Find where the given text appears and provide that cell's center as (X, Y) coordinate. 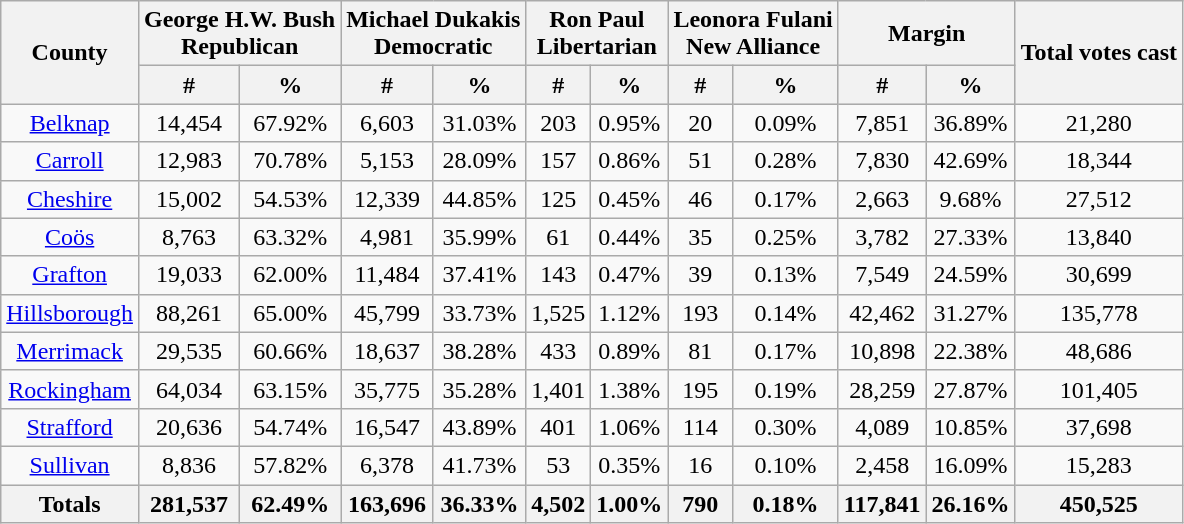
63.32% (290, 237)
195 (700, 389)
35.28% (480, 389)
0.14% (785, 313)
67.92% (290, 123)
0.45% (630, 199)
Strafford (70, 427)
35.99% (480, 237)
15,283 (1099, 465)
Sullivan (70, 465)
Merrimack (70, 351)
0.86% (630, 161)
22.38% (970, 351)
0.10% (785, 465)
Ron PaulLibertarian (597, 34)
28,259 (882, 389)
281,537 (188, 503)
35 (700, 237)
20,636 (188, 427)
64,034 (188, 389)
203 (558, 123)
62.49% (290, 503)
0.95% (630, 123)
81 (700, 351)
43.89% (480, 427)
790 (700, 503)
3,782 (882, 237)
24.59% (970, 275)
37,698 (1099, 427)
193 (700, 313)
51 (700, 161)
135,778 (1099, 313)
7,830 (882, 161)
31.27% (970, 313)
Cheshire (70, 199)
28.09% (480, 161)
4,089 (882, 427)
16.09% (970, 465)
70.78% (290, 161)
Total votes cast (1099, 52)
1.06% (630, 427)
11,484 (388, 275)
31.03% (480, 123)
157 (558, 161)
125 (558, 199)
21,280 (1099, 123)
143 (558, 275)
Totals (70, 503)
101,405 (1099, 389)
117,841 (882, 503)
16,547 (388, 427)
Leonora FulaniNew Alliance (753, 34)
13,840 (1099, 237)
14,454 (188, 123)
45,799 (388, 313)
42.69% (970, 161)
0.89% (630, 351)
35,775 (388, 389)
163,696 (388, 503)
0.47% (630, 275)
37.41% (480, 275)
1,525 (558, 313)
401 (558, 427)
12,983 (188, 161)
0.28% (785, 161)
George H.W. BushRepublican (239, 34)
39 (700, 275)
6,378 (388, 465)
0.13% (785, 275)
54.53% (290, 199)
27.87% (970, 389)
450,525 (1099, 503)
16 (700, 465)
Rockingham (70, 389)
7,549 (882, 275)
Carroll (70, 161)
Margin (926, 34)
10,898 (882, 351)
26.16% (970, 503)
0.09% (785, 123)
1.00% (630, 503)
114 (700, 427)
15,002 (188, 199)
0.30% (785, 427)
4,502 (558, 503)
19,033 (188, 275)
61 (558, 237)
5,153 (388, 161)
57.82% (290, 465)
63.15% (290, 389)
10.85% (970, 427)
2,458 (882, 465)
27,512 (1099, 199)
1.38% (630, 389)
62.00% (290, 275)
8,836 (188, 465)
0.19% (785, 389)
41.73% (480, 465)
88,261 (188, 313)
0.35% (630, 465)
20 (700, 123)
27.33% (970, 237)
0.18% (785, 503)
0.44% (630, 237)
2,663 (882, 199)
53 (558, 465)
Hillsborough (70, 313)
18,344 (1099, 161)
7,851 (882, 123)
29,535 (188, 351)
60.66% (290, 351)
38.28% (480, 351)
9.68% (970, 199)
433 (558, 351)
0.25% (785, 237)
65.00% (290, 313)
46 (700, 199)
54.74% (290, 427)
Grafton (70, 275)
1,401 (558, 389)
Michael DukakisDemocratic (434, 34)
12,339 (388, 199)
Belknap (70, 123)
36.33% (480, 503)
42,462 (882, 313)
1.12% (630, 313)
Coös (70, 237)
48,686 (1099, 351)
4,981 (388, 237)
36.89% (970, 123)
44.85% (480, 199)
18,637 (388, 351)
33.73% (480, 313)
County (70, 52)
6,603 (388, 123)
30,699 (1099, 275)
8,763 (188, 237)
